Locate the cell with the specified text and output its (X, Y) center coordinate. 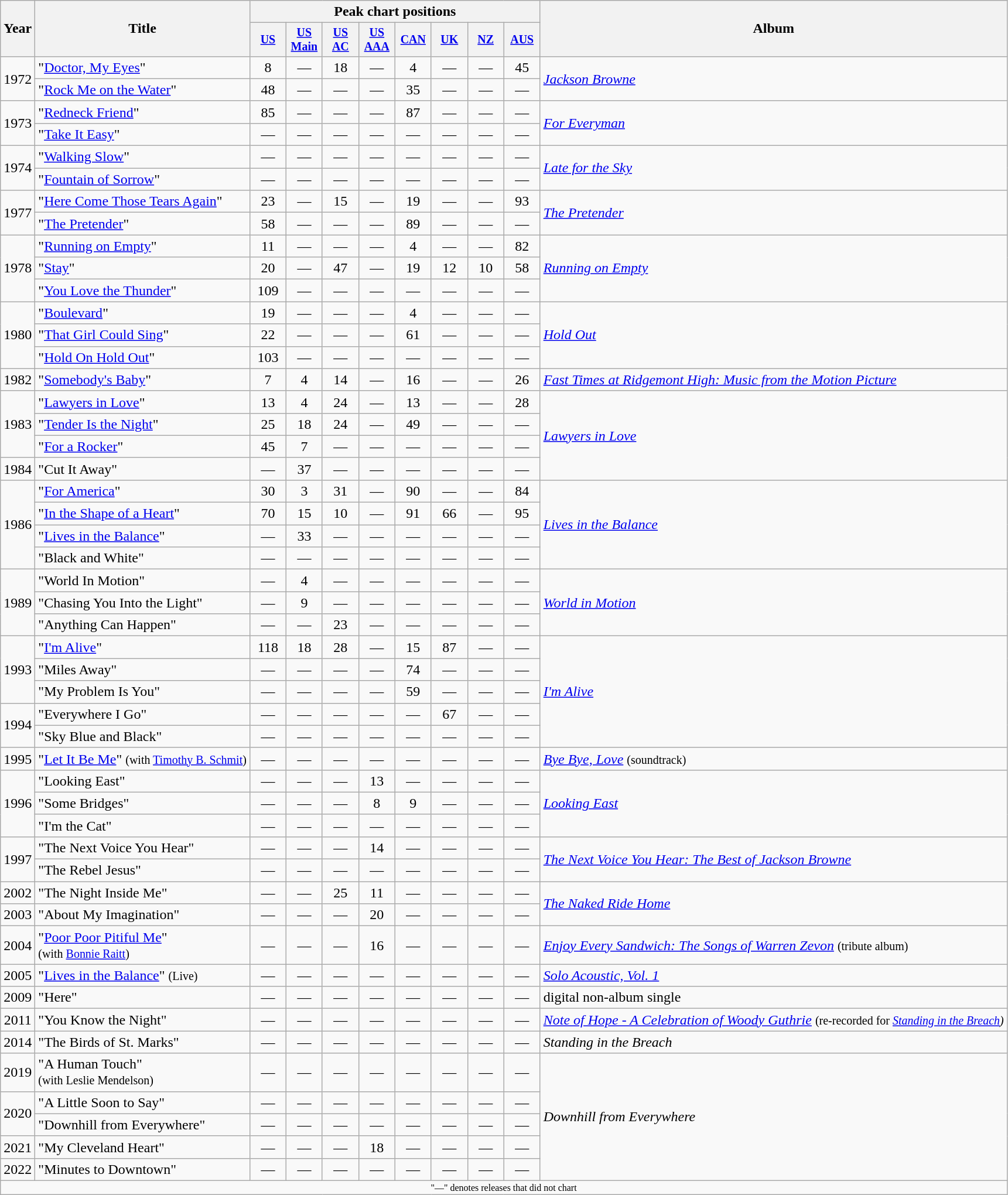
66 (449, 514)
digital non-album single (773, 998)
2009 (18, 998)
"Here" (143, 998)
"Running on Empty" (143, 246)
"In the Shape of a Heart" (143, 514)
2021 (18, 1147)
3 (304, 491)
Standing in the Breach (773, 1042)
NZ (486, 40)
"My Cleveland Heart" (143, 1147)
1978 (18, 268)
"Anything Can Happen" (143, 625)
74 (413, 670)
47 (340, 268)
"You Love the Thunder" (143, 291)
US (268, 40)
61 (413, 335)
"The Rebel Jesus" (143, 870)
Hold Out (773, 335)
1977 (18, 213)
"Hold On Hold Out" (143, 357)
Note of Hope - A Celebration of Woody Guthrie (re-recorded for Standing in the Breach) (773, 1020)
"Redneck Friend" (143, 112)
"That Girl Could Sing" (143, 335)
"The Birds of St. Marks" (143, 1042)
"About My Imagination" (143, 915)
US AC (340, 40)
37 (304, 469)
89 (413, 224)
"Take It Easy" (143, 134)
"Fountain of Sorrow" (143, 179)
103 (268, 357)
"For a Rocker" (143, 446)
91 (413, 514)
12 (449, 268)
109 (268, 291)
85 (268, 112)
Looking East (773, 803)
1996 (18, 803)
Year (18, 29)
"The Next Voice You Hear" (143, 848)
Enjoy Every Sandwich: The Songs of Warren Zevon (tribute album) (773, 945)
The Pretender (773, 213)
118 (268, 647)
"My Problem Is You" (143, 692)
82 (522, 246)
Bye Bye, Love (soundtrack) (773, 759)
"Walking Slow" (143, 157)
Fast Times at Ridgemont High: Music from the Motion Picture (773, 380)
"Rock Me on the Water" (143, 90)
"Chasing You Into the Light" (143, 603)
59 (413, 692)
Lives in the Balance (773, 524)
"Boulevard" (143, 313)
US Main (304, 40)
"For America" (143, 491)
"Here Come Those Tears Again" (143, 202)
90 (413, 491)
1984 (18, 469)
"World In Motion" (143, 581)
"Sky Blue and Black" (143, 736)
2004 (18, 945)
31 (340, 491)
26 (522, 380)
Late for the Sky (773, 168)
2022 (18, 1169)
Lawyers in Love (773, 435)
For Everyman (773, 123)
1994 (18, 725)
Solo Acoustic, Vol. 1 (773, 975)
30 (268, 491)
"Tender Is the Night" (143, 424)
67 (449, 714)
2020 (18, 1114)
93 (522, 202)
Jackson Browne (773, 78)
2003 (18, 915)
"Lawyers in Love" (143, 402)
22 (268, 335)
1980 (18, 335)
World in Motion (773, 603)
2005 (18, 975)
"Doctor, My Eyes" (143, 67)
70 (268, 514)
AUS (522, 40)
UK (449, 40)
1973 (18, 123)
1972 (18, 78)
I'm Alive (773, 692)
"Black and White" (143, 558)
"Somebody's Baby" (143, 380)
The Naked Ride Home (773, 904)
"—" denotes releases that did not chart (504, 1187)
"I'm the Cat" (143, 825)
1989 (18, 603)
1982 (18, 380)
1993 (18, 670)
"Downhill from Everywhere" (143, 1125)
1997 (18, 859)
"A Little Soon to Say" (143, 1102)
2002 (18, 893)
"Everywhere I Go" (143, 714)
1995 (18, 759)
"Some Bridges" (143, 803)
The Next Voice You Hear: The Best of Jackson Browne (773, 859)
Peak chart positions (395, 12)
"Stay" (143, 268)
"Miles Away" (143, 670)
95 (522, 514)
"Let It Be Me" (with Timothy B. Schmit) (143, 759)
Downhill from Everywhere (773, 1117)
Running on Empty (773, 268)
1986 (18, 524)
Title (143, 29)
"Looking East" (143, 781)
"Lives in the Balance" (143, 536)
48 (268, 90)
84 (522, 491)
"Poor Poor Pitiful Me" (with Bonnie Raitt) (143, 945)
"The Pretender" (143, 224)
2019 (18, 1072)
1974 (18, 168)
Album (773, 29)
"Cut It Away" (143, 469)
2011 (18, 1020)
35 (413, 90)
2014 (18, 1042)
"Lives in the Balance" (Live) (143, 975)
"Minutes to Downtown" (143, 1169)
"The Night Inside Me" (143, 893)
1983 (18, 424)
"A Human Touch" (with Leslie Mendelson) (143, 1072)
"I'm Alive" (143, 647)
33 (304, 536)
US AAA (377, 40)
CAN (413, 40)
49 (413, 424)
"You Know the Night" (143, 1020)
